Determine the [X, Y] coordinate at the center of the cell enclosing the given text.  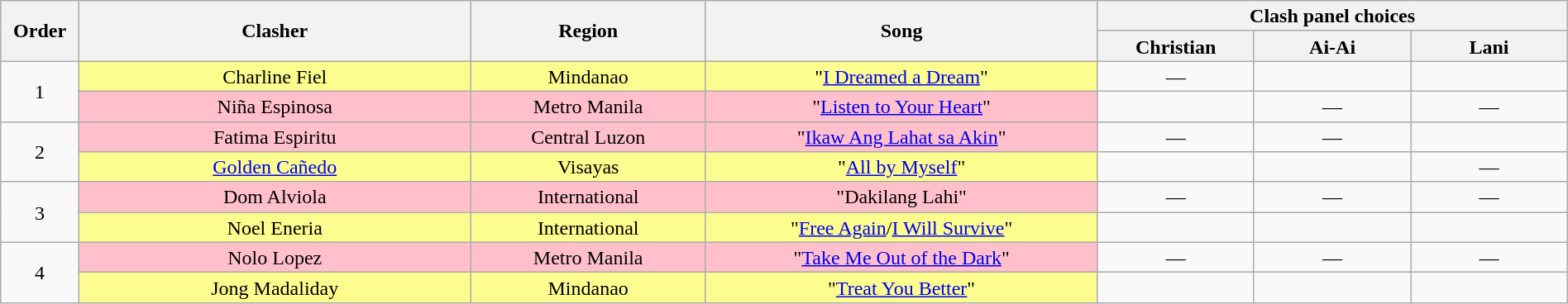
Order [40, 31]
3 [40, 211]
Clash panel choices [1332, 17]
"Free Again/I Will Survive" [901, 228]
Nolo Lopez [275, 258]
"Ikaw Ang Lahat sa Akin" [901, 137]
Golden Cañedo [275, 167]
Clasher [275, 31]
Fatima Espiritu [275, 137]
4 [40, 273]
"Listen to Your Heart" [901, 106]
Noel Eneria [275, 228]
Jong Madaliday [275, 287]
Niña Espinosa [275, 106]
"Take Me Out of the Dark" [901, 258]
Dom Alviola [275, 197]
Region [588, 31]
Christian [1176, 46]
Lani [1489, 46]
Song [901, 31]
Charline Fiel [275, 76]
"Dakilang Lahi" [901, 197]
2 [40, 152]
"Treat You Better" [901, 287]
Central Luzon [588, 137]
Ai-Ai [1331, 46]
Visayas [588, 167]
"I Dreamed a Dream" [901, 76]
"All by Myself" [901, 167]
1 [40, 91]
